Detect which cell encompasses the target text, then output its [x, y] center coordinate. 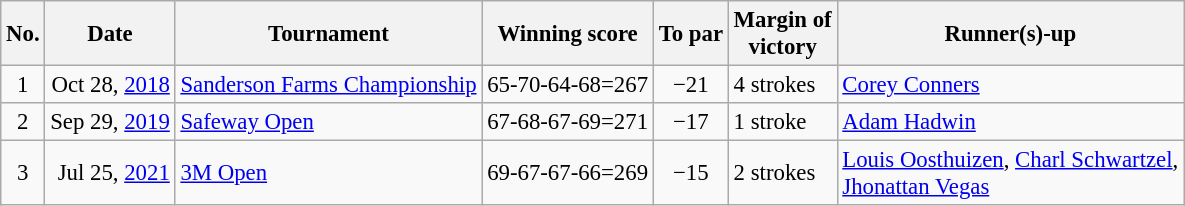
67-68-67-69=271 [568, 122]
−17 [690, 122]
To par [690, 34]
3 [23, 174]
Sanderson Farms Championship [328, 85]
Louis Oosthuizen, Charl Schwartzel, Jhonattan Vegas [1010, 174]
69-67-67-66=269 [568, 174]
−15 [690, 174]
Adam Hadwin [1010, 122]
2 [23, 122]
2 strokes [782, 174]
Winning score [568, 34]
Tournament [328, 34]
Margin ofvictory [782, 34]
Jul 25, 2021 [110, 174]
−21 [690, 85]
Corey Conners [1010, 85]
Safeway Open [328, 122]
4 strokes [782, 85]
Runner(s)-up [1010, 34]
3M Open [328, 174]
No. [23, 34]
1 [23, 85]
Sep 29, 2019 [110, 122]
65-70-64-68=267 [568, 85]
1 stroke [782, 122]
Date [110, 34]
Oct 28, 2018 [110, 85]
